Locate the cell with the specified text and output its [x, y] center coordinate. 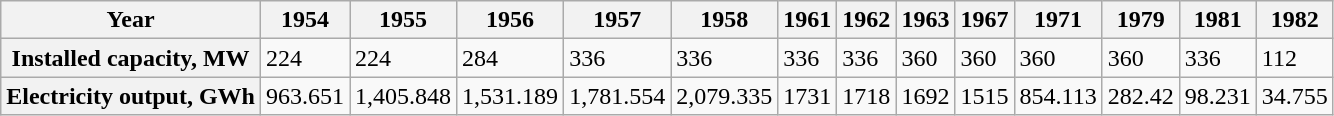
1955 [404, 20]
1515 [984, 96]
34.755 [1294, 96]
2,079.335 [724, 96]
1,531.189 [510, 96]
1963 [926, 20]
1718 [866, 96]
963.651 [304, 96]
1971 [1058, 20]
1,781.554 [618, 96]
1961 [808, 20]
Year [131, 20]
1979 [1140, 20]
1981 [1218, 20]
854.113 [1058, 96]
1967 [984, 20]
112 [1294, 58]
1954 [304, 20]
284 [510, 58]
Electricity output, GWh [131, 96]
1962 [866, 20]
1731 [808, 96]
1982 [1294, 20]
282.42 [1140, 96]
1958 [724, 20]
1957 [618, 20]
1692 [926, 96]
98.231 [1218, 96]
1956 [510, 20]
Installed capacity, MW [131, 58]
1,405.848 [404, 96]
